Return [x, y] of the center of cell containing provided text 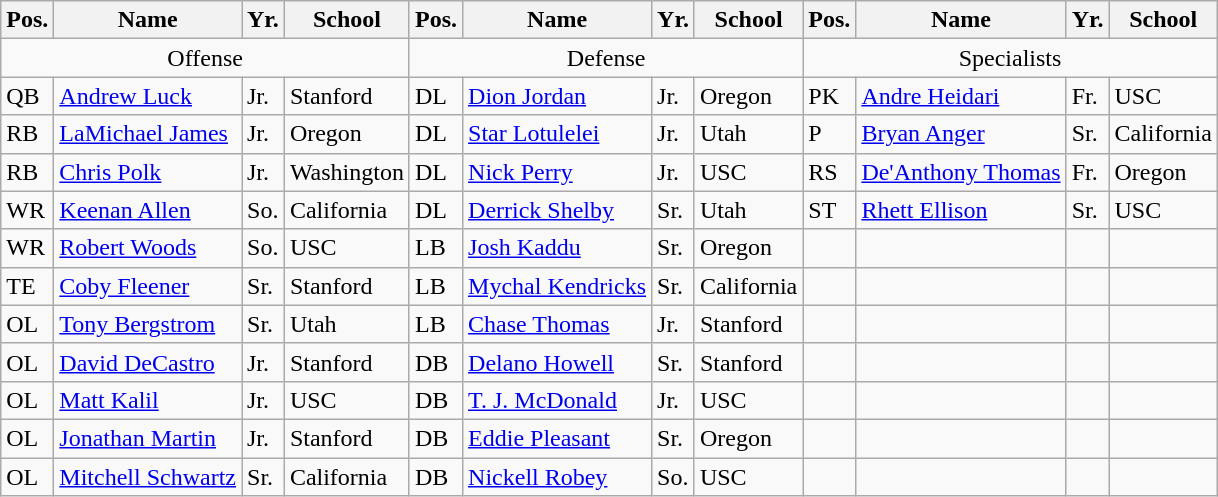
Chris Polk [148, 172]
TE [28, 286]
Delano Howell [558, 362]
Andrew Luck [148, 96]
P [830, 134]
Derrick Shelby [558, 210]
Washington [346, 172]
Star Lotulelei [558, 134]
Jonathan Martin [148, 438]
RS [830, 172]
Bryan Anger [961, 134]
Keenan Allen [148, 210]
Specialists [1010, 58]
LaMichael James [148, 134]
Nick Perry [558, 172]
Dion Jordan [558, 96]
Chase Thomas [558, 324]
Mychal Kendricks [558, 286]
Robert Woods [148, 248]
Nickell Robey [558, 477]
Eddie Pleasant [558, 438]
T. J. McDonald [558, 400]
David DeCastro [148, 362]
Coby Fleener [148, 286]
ST [830, 210]
Mitchell Schwartz [148, 477]
Offense [206, 58]
Josh Kaddu [558, 248]
De'Anthony Thomas [961, 172]
Tony Bergstrom [148, 324]
Defense [606, 58]
Matt Kalil [148, 400]
PK [830, 96]
QB [28, 96]
Andre Heidari [961, 96]
Rhett Ellison [961, 210]
